Extract the (X, Y) coordinate from the center of the cell holding the provided text.  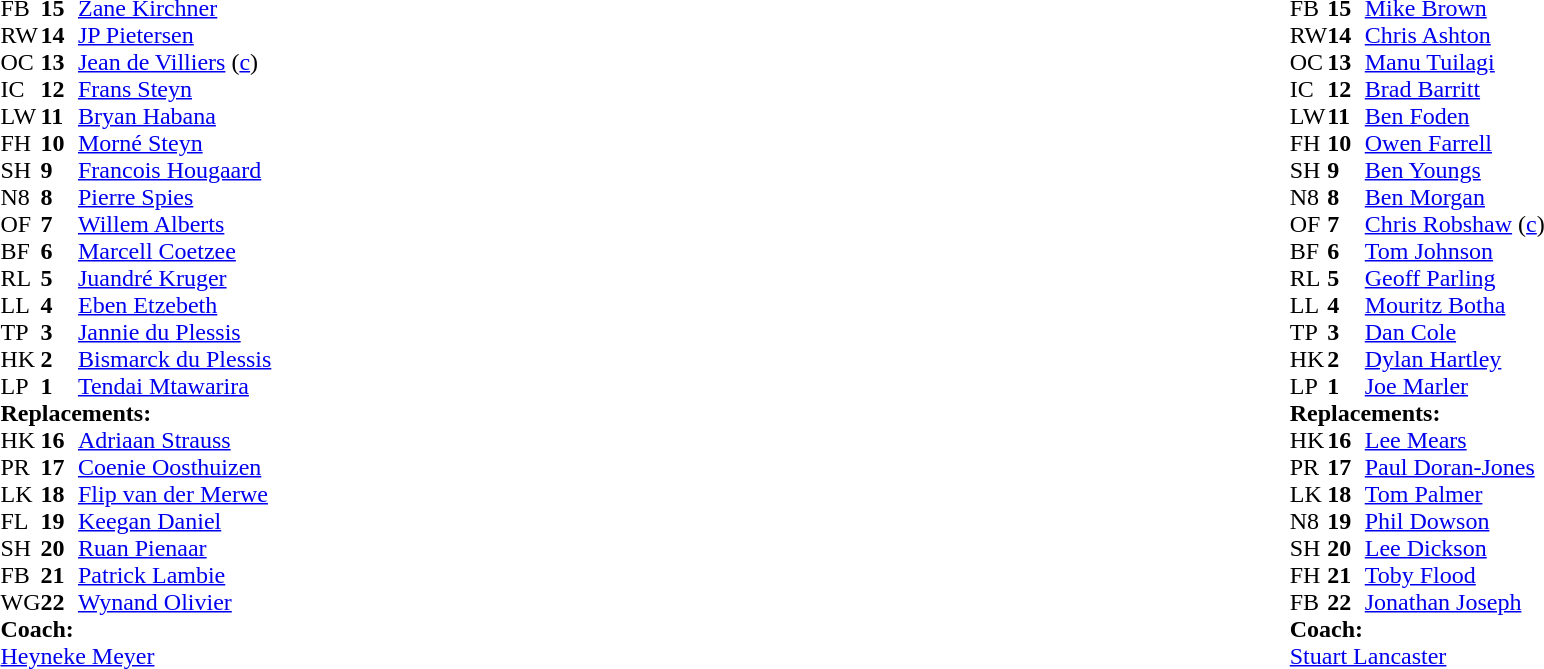
Keegan Daniel (174, 522)
Francois Hougaard (174, 170)
Replacements: (136, 414)
Ruan Pienaar (174, 548)
Tendai Mtawarira (174, 386)
WG (20, 602)
Morné Steyn (174, 144)
Bryan Habana (174, 116)
Eben Etzebeth (174, 306)
Coach: (136, 630)
Heyneke Meyer (136, 656)
Flip van der Merwe (174, 494)
Coenie Oosthuizen (174, 468)
Marcell Coetzee (174, 252)
Jannie du Plessis (174, 332)
Pierre Spies (174, 198)
Patrick Lambie (174, 576)
Wynand Olivier (174, 602)
Willem Alberts (174, 224)
Juandré Kruger (174, 278)
Bismarck du Plessis (174, 360)
Jean de Villiers (c) (174, 62)
Adriaan Strauss (174, 440)
JP Pietersen (174, 36)
Frans Steyn (174, 90)
FL (20, 522)
